Determine the (x, y) coordinate at the center of the cell enclosing the given text.  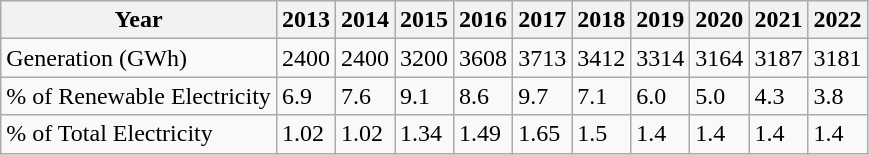
2018 (602, 20)
2020 (720, 20)
7.1 (602, 96)
2022 (838, 20)
1.49 (484, 134)
3412 (602, 58)
2017 (542, 20)
3200 (424, 58)
3164 (720, 58)
2021 (778, 20)
2019 (660, 20)
3608 (484, 58)
1.65 (542, 134)
% of Total Electricity (139, 134)
2016 (484, 20)
9.1 (424, 96)
3181 (838, 58)
3314 (660, 58)
6.9 (306, 96)
Year (139, 20)
3713 (542, 58)
2014 (364, 20)
6.0 (660, 96)
9.7 (542, 96)
Generation (GWh) (139, 58)
3187 (778, 58)
4.3 (778, 96)
1.34 (424, 134)
3.8 (838, 96)
% of Renewable Electricity (139, 96)
2015 (424, 20)
8.6 (484, 96)
7.6 (364, 96)
1.5 (602, 134)
5.0 (720, 96)
2013 (306, 20)
